Determine the (X, Y) coordinate at the center of the cell enclosing the given text.  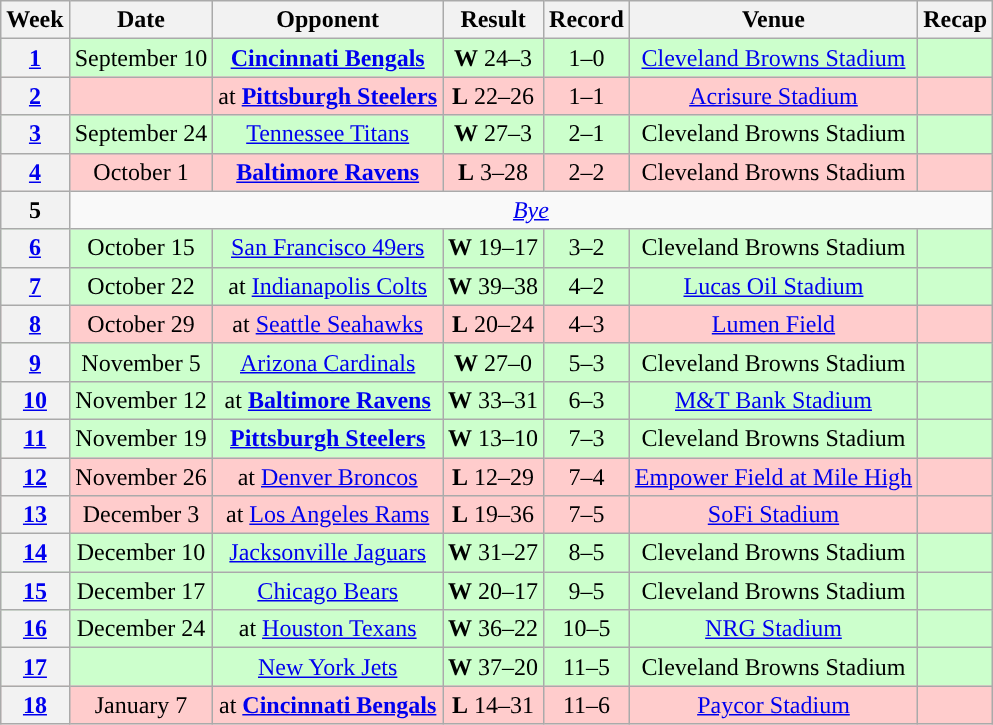
October 15 (141, 248)
12 (35, 477)
7–5 (587, 515)
at Denver Broncos (328, 477)
December 17 (141, 591)
W 20–17 (494, 591)
9 (35, 362)
W 39–38 (494, 286)
6 (35, 248)
L 19–36 (494, 515)
W 19–17 (494, 248)
Bye (531, 210)
11–5 (587, 667)
1–0 (587, 58)
W 37–20 (494, 667)
11 (35, 438)
October 1 (141, 172)
6–3 (587, 400)
15 (35, 591)
W 33–31 (494, 400)
W 24–3 (494, 58)
2–2 (587, 172)
December 3 (141, 515)
1–1 (587, 96)
13 (35, 515)
L 14–31 (494, 705)
Jacksonville Jaguars (328, 553)
W 13–10 (494, 438)
14 (35, 553)
17 (35, 667)
W 31–27 (494, 553)
NRG Stadium (773, 629)
L 12–29 (494, 477)
Venue (773, 20)
Acrisure Stadium (773, 96)
November 12 (141, 400)
at Los Angeles Rams (328, 515)
3 (35, 134)
Baltimore Ravens (328, 172)
11–6 (587, 705)
at Houston Texans (328, 629)
October 22 (141, 286)
Date (141, 20)
Cincinnati Bengals (328, 58)
at Pittsburgh Steelers (328, 96)
M&T Bank Stadium (773, 400)
Empower Field at Mile High (773, 477)
Arizona Cardinals (328, 362)
Lumen Field (773, 324)
September 10 (141, 58)
at Seattle Seahawks (328, 324)
L 3–28 (494, 172)
W 36–22 (494, 629)
SoFi Stadium (773, 515)
November 5 (141, 362)
New York Jets (328, 667)
7–4 (587, 477)
9–5 (587, 591)
Tennessee Titans (328, 134)
Opponent (328, 20)
2–1 (587, 134)
1 (35, 58)
at Cincinnati Bengals (328, 705)
2 (35, 96)
October 29 (141, 324)
16 (35, 629)
7–3 (587, 438)
L 20–24 (494, 324)
18 (35, 705)
4–3 (587, 324)
at Baltimore Ravens (328, 400)
10 (35, 400)
San Francisco 49ers (328, 248)
5 (35, 210)
5–3 (587, 362)
Week (35, 20)
L 22–26 (494, 96)
W 27–0 (494, 362)
November 19 (141, 438)
7 (35, 286)
Result (494, 20)
4–2 (587, 286)
Chicago Bears (328, 591)
8–5 (587, 553)
8 (35, 324)
Pittsburgh Steelers (328, 438)
3–2 (587, 248)
at Indianapolis Colts (328, 286)
W 27–3 (494, 134)
December 10 (141, 553)
November 26 (141, 477)
Paycor Stadium (773, 705)
Lucas Oil Stadium (773, 286)
December 24 (141, 629)
January 7 (141, 705)
September 24 (141, 134)
Recap (956, 20)
4 (35, 172)
10–5 (587, 629)
Record (587, 20)
